Locate the cell with the specified text and output its [x, y] center coordinate. 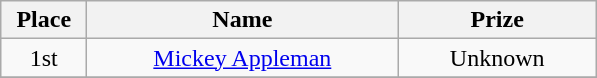
Place [44, 20]
Mickey Appleman [242, 58]
1st [44, 58]
Name [242, 20]
Prize [498, 20]
Unknown [498, 58]
